Search for the cell housing the specified text and yield its (X, Y) center coordinate. 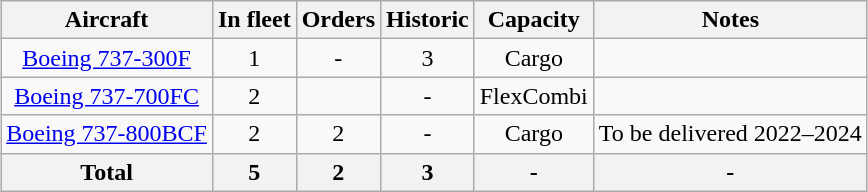
Total (107, 172)
5 (254, 172)
Aircraft (107, 20)
1 (254, 58)
Boeing 737-300F (107, 58)
Boeing 737-800BCF (107, 134)
Orders (338, 20)
Capacity (534, 20)
To be delivered 2022–2024 (730, 134)
In fleet (254, 20)
FlexCombi (534, 96)
Boeing 737-700FC (107, 96)
Notes (730, 20)
Historic (428, 20)
